Detect which cell encompasses the target text, then output its (X, Y) center coordinate. 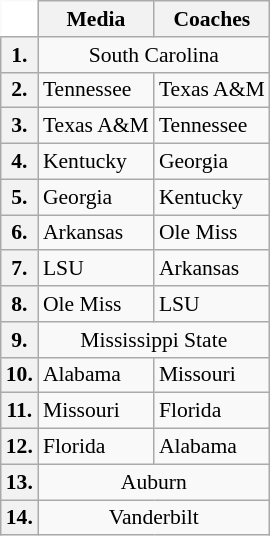
2. (20, 90)
Coaches (212, 19)
5. (20, 197)
13. (20, 482)
Auburn (154, 482)
1. (20, 55)
3. (20, 126)
4. (20, 162)
11. (20, 411)
14. (20, 518)
8. (20, 304)
9. (20, 340)
7. (20, 269)
Vanderbilt (154, 518)
South Carolina (154, 55)
Mississippi State (154, 340)
Media (96, 19)
10. (20, 375)
12. (20, 447)
6. (20, 233)
